For the text-containing cell, return its midpoint in [X, Y] coordinate format. 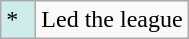
* [18, 20]
Led the league [112, 20]
